Locate the cell with the specified text and output its [x, y] center coordinate. 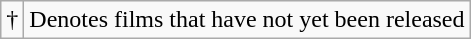
† [12, 20]
Denotes films that have not yet been released [247, 20]
